Search for the cell housing the specified text and yield its [x, y] center coordinate. 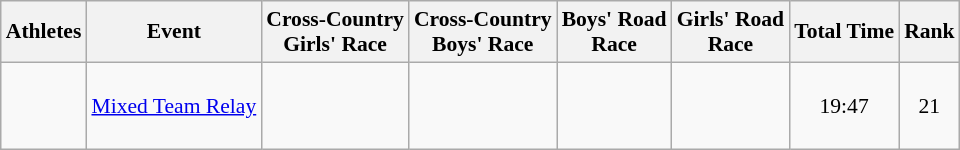
19:47 [844, 106]
Girls' RoadRace [730, 32]
Total Time [844, 32]
Mixed Team Relay [174, 106]
21 [930, 106]
Event [174, 32]
Cross-CountryBoys' Race [483, 32]
Athletes [44, 32]
Cross-CountryGirls' Race [335, 32]
Boys' RoadRace [614, 32]
Rank [930, 32]
